Scan for the cell matching the given text and deliver its [x, y] coordinate at center. 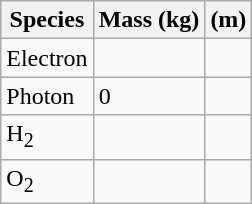
O2 [47, 181]
Electron [47, 58]
Photon [47, 96]
Species [47, 20]
H2 [47, 137]
Mass (kg) [149, 20]
0 [149, 96]
(m) [228, 20]
